Search for the cell housing the specified text and yield its (x, y) center coordinate. 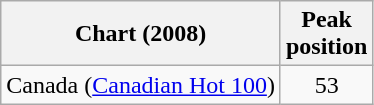
Peakposition (326, 34)
Canada (Canadian Hot 100) (141, 85)
53 (326, 85)
Chart (2008) (141, 34)
